Output the (x, y) coordinate of the center of the cell containing the given text.  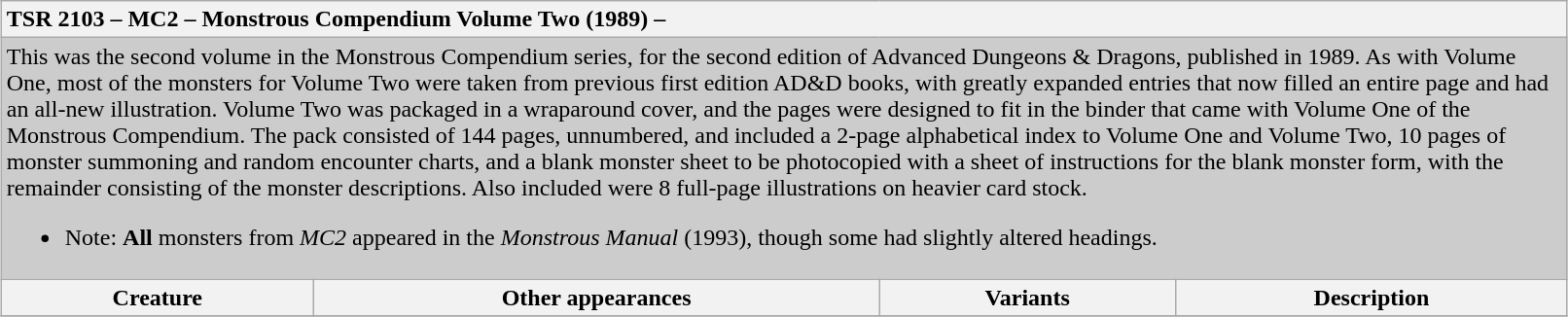
Creature (158, 298)
TSR 2103 – MC2 – Monstrous Compendium Volume Two (1989) – (784, 19)
Variants (1027, 298)
Description (1372, 298)
Other appearances (595, 298)
